Identify which cell holds the provided text, then report its (X, Y) central coordinate. 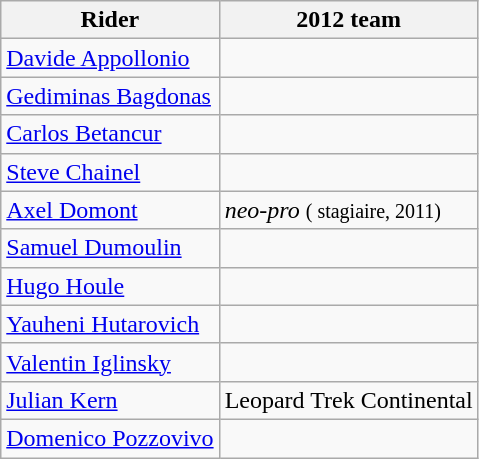
Valentin Iglinsky (110, 362)
Davide Appollonio (110, 58)
Hugo Houle (110, 286)
neo-pro ( stagiaire, 2011) (348, 210)
Leopard Trek Continental (348, 400)
Samuel Dumoulin (110, 248)
Gediminas Bagdonas (110, 96)
Axel Domont (110, 210)
Yauheni Hutarovich (110, 324)
Carlos Betancur (110, 134)
Steve Chainel (110, 172)
Julian Kern (110, 400)
Rider (110, 20)
Domenico Pozzovivo (110, 438)
2012 team (348, 20)
